Determine the (x, y) coordinate at the center of the cell enclosing the given text.  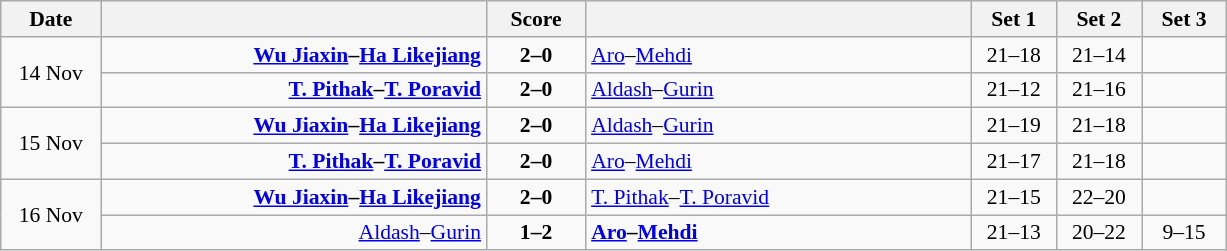
Set 1 (1014, 19)
14 Nov (51, 72)
21–19 (1014, 126)
Set 2 (1098, 19)
21–12 (1014, 90)
Set 3 (1184, 19)
1–2 (536, 233)
21–13 (1014, 233)
21–15 (1014, 197)
21–14 (1098, 55)
Score (536, 19)
16 Nov (51, 214)
21–17 (1014, 162)
20–22 (1098, 233)
22–20 (1098, 197)
21–16 (1098, 90)
9–15 (1184, 233)
Date (51, 19)
15 Nov (51, 144)
